Identify which cell holds the provided text, then report its [X, Y] central coordinate. 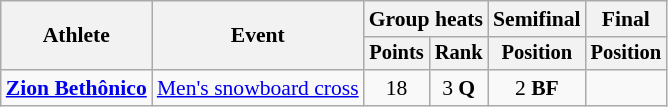
3 Q [458, 88]
Men's snowboard cross [258, 88]
Final [626, 19]
2 BF [537, 88]
Zion Bethônico [76, 88]
Athlete [76, 36]
Group heats [426, 19]
Rank [458, 54]
18 [397, 88]
Event [258, 36]
Points [397, 54]
Semifinal [537, 19]
